Detect which cell encompasses the target text, then output its (x, y) center coordinate. 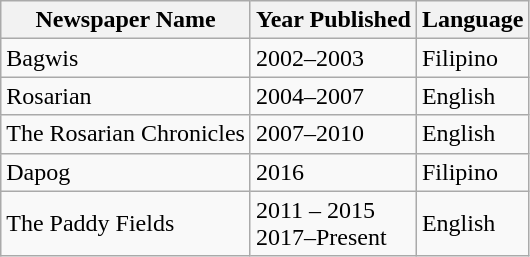
Language (472, 20)
Year Published (333, 20)
The Paddy Fields (126, 224)
The Rosarian Chronicles (126, 134)
2016 (333, 172)
Rosarian (126, 96)
Bagwis (126, 58)
2007–2010 (333, 134)
Dapog (126, 172)
2002–2003 (333, 58)
Newspaper Name (126, 20)
2011 – 20152017–Present (333, 224)
2004–2007 (333, 96)
